Scan for the cell matching the given text and deliver its (x, y) coordinate at center. 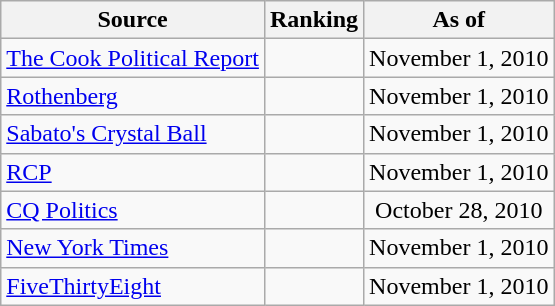
Rothenberg (133, 96)
The Cook Political Report (133, 58)
October 28, 2010 (459, 210)
Sabato's Crystal Ball (133, 134)
Ranking (314, 20)
Source (133, 20)
As of (459, 20)
RCP (133, 172)
New York Times (133, 248)
CQ Politics (133, 210)
FiveThirtyEight (133, 286)
